From the cell containing the given text, extract its center point as [x, y] coordinate. 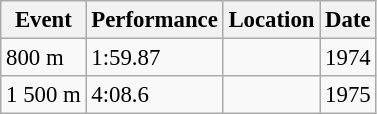
Performance [154, 20]
1:59.87 [154, 58]
800 m [44, 58]
Location [272, 20]
Event [44, 20]
1974 [348, 58]
4:08.6 [154, 95]
1975 [348, 95]
1 500 m [44, 95]
Date [348, 20]
